Identify which cell holds the provided text, then report its [X, Y] central coordinate. 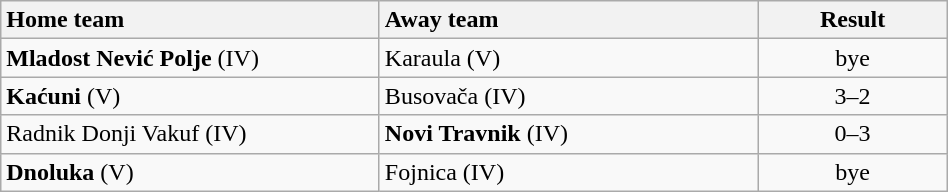
Karaula (V) [568, 58]
Busovača (IV) [568, 96]
0–3 [852, 134]
Fojnica (IV) [568, 172]
Novi Travnik (IV) [568, 134]
Away team [568, 20]
Mladost Nević Polje (IV) [190, 58]
3–2 [852, 96]
Result [852, 20]
Dnoluka (V) [190, 172]
Home team [190, 20]
Radnik Donji Vakuf (IV) [190, 134]
Kaćuni (V) [190, 96]
